For the text-containing cell, return its midpoint in (x, y) coordinate format. 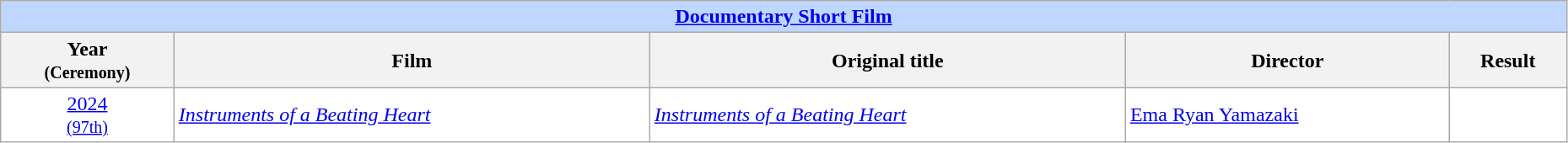
Year(Ceremony) (88, 61)
Result (1508, 61)
Original title (887, 61)
Director (1287, 61)
2024(97th) (88, 114)
Film (412, 61)
Documentary Short Film (784, 17)
Ema Ryan Yamazaki (1287, 114)
